Return (x, y) of the center of cell containing provided text 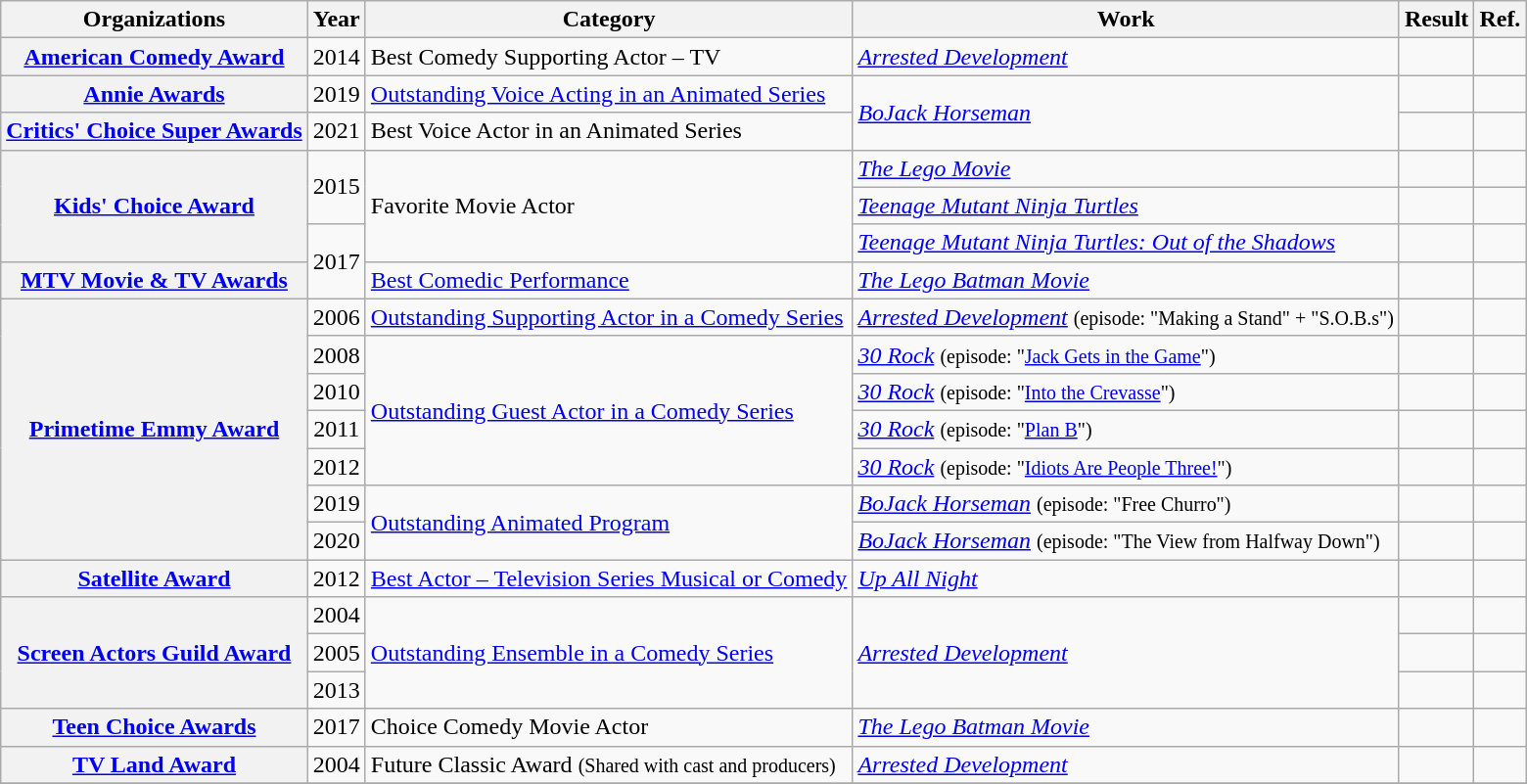
Satellite Award (155, 578)
2021 (337, 131)
Result (1436, 20)
Teenage Mutant Ninja Turtles: Out of the Shadows (1126, 243)
Favorite Movie Actor (609, 206)
2010 (337, 392)
Outstanding Ensemble in a Comedy Series (609, 653)
2020 (337, 541)
Teen Choice Awards (155, 727)
Screen Actors Guild Award (155, 653)
Future Classic Award (Shared with cast and producers) (609, 764)
Best Actor – Television Series Musical or Comedy (609, 578)
Ref. (1500, 20)
Outstanding Guest Actor in a Comedy Series (609, 410)
Year (337, 20)
Category (609, 20)
Best Comedic Performance (609, 280)
Outstanding Voice Acting in an Animated Series (609, 94)
Primetime Emmy Award (155, 429)
Arrested Development (episode: "Making a Stand" + "S.O.B.s") (1126, 317)
TV Land Award (155, 764)
2014 (337, 57)
BoJack Horseman (episode: "Free Churro") (1126, 504)
30 Rock (episode: "Jack Gets in the Game") (1126, 354)
2008 (337, 354)
MTV Movie & TV Awards (155, 280)
2005 (337, 653)
30 Rock (episode: "Plan B") (1126, 429)
Best Voice Actor in an Animated Series (609, 131)
Critics' Choice Super Awards (155, 131)
2015 (337, 187)
Up All Night (1126, 578)
BoJack Horseman (1126, 113)
30 Rock (episode: "Idiots Are People Three!") (1126, 467)
Kids' Choice Award (155, 206)
30 Rock (episode: "Into the Crevasse") (1126, 392)
Outstanding Animated Program (609, 523)
The Lego Movie (1126, 168)
Teenage Mutant Ninja Turtles (1126, 206)
2013 (337, 690)
Annie Awards (155, 94)
Outstanding Supporting Actor in a Comedy Series (609, 317)
Best Comedy Supporting Actor – TV (609, 57)
2006 (337, 317)
Choice Comedy Movie Actor (609, 727)
Organizations (155, 20)
American Comedy Award (155, 57)
2011 (337, 429)
BoJack Horseman (episode: "The View from Halfway Down") (1126, 541)
Work (1126, 20)
